From the cell containing the given text, extract its center point as (x, y) coordinate. 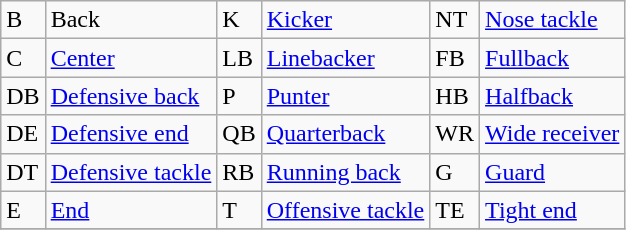
Guard (552, 172)
Linebacker (346, 58)
Punter (346, 96)
Back (131, 20)
Defensive back (131, 96)
TE (455, 210)
C (23, 58)
K (239, 20)
Nose tackle (552, 20)
Running back (346, 172)
Halfback (552, 96)
LB (239, 58)
HB (455, 96)
DT (23, 172)
E (23, 210)
G (455, 172)
Quarterback (346, 134)
QB (239, 134)
Defensive end (131, 134)
T (239, 210)
Offensive tackle (346, 210)
DB (23, 96)
Fullback (552, 58)
NT (455, 20)
RB (239, 172)
Center (131, 58)
End (131, 210)
Kicker (346, 20)
B (23, 20)
WR (455, 134)
Tight end (552, 210)
Wide receiver (552, 134)
Defensive tackle (131, 172)
FB (455, 58)
P (239, 96)
DE (23, 134)
